Find where the given text appears and provide that cell's center as [x, y] coordinate. 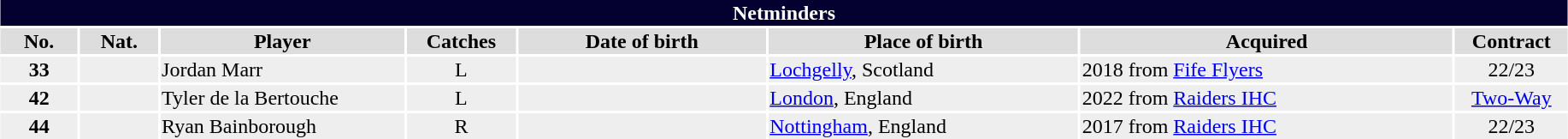
Jordan Marr [282, 69]
Nat. [120, 41]
2022 from Raiders IHC [1267, 98]
Netminders [783, 13]
2018 from Fife Flyers [1267, 69]
33 [39, 69]
Catches [462, 41]
R [462, 126]
No. [39, 41]
Acquired [1267, 41]
Lochgelly, Scotland [923, 69]
Ryan Bainborough [282, 126]
Two-Way [1512, 98]
Tyler de la Bertouche [282, 98]
Contract [1512, 41]
2017 from Raiders IHC [1267, 126]
London, England [923, 98]
Date of birth [642, 41]
Nottingham, England [923, 126]
Place of birth [923, 41]
44 [39, 126]
Player [282, 41]
42 [39, 98]
